Identify which cell holds the provided text, then report its [X, Y] central coordinate. 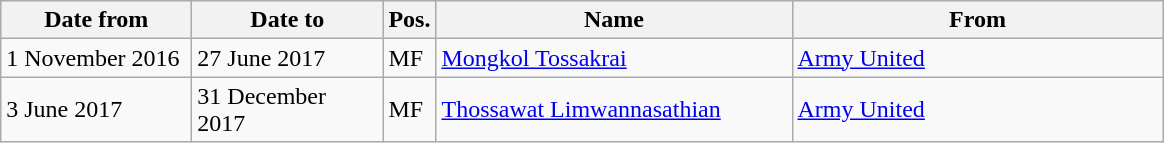
27 June 2017 [288, 58]
Pos. [410, 20]
3 June 2017 [96, 110]
Date to [288, 20]
From [978, 20]
Mongkol Tossakrai [614, 58]
1 November 2016 [96, 58]
Date from [96, 20]
31 December 2017 [288, 110]
Thossawat Limwannasathian [614, 110]
Name [614, 20]
